Pinpoint the cell where the given text exists, returning its (X, Y) midpoint coordinate. 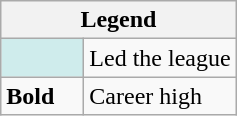
Led the league (160, 58)
Career high (160, 96)
Legend (118, 20)
Bold (42, 96)
